From the cell containing the given text, extract its center point as [X, Y] coordinate. 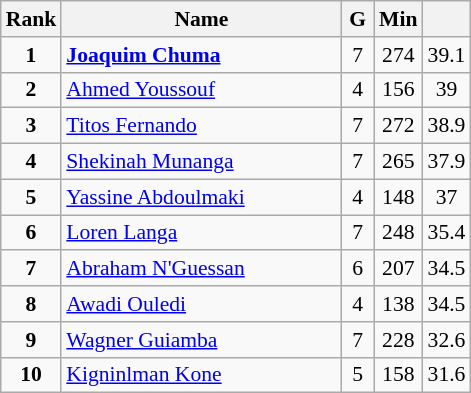
Awadi Ouledi [201, 304]
32.6 [447, 340]
38.9 [447, 126]
39.1 [447, 55]
Ahmed Youssouf [201, 90]
3 [32, 126]
1 [32, 55]
138 [398, 304]
148 [398, 197]
228 [398, 340]
156 [398, 90]
Min [398, 19]
2 [32, 90]
Shekinah Munanga [201, 162]
Kigninlman Kone [201, 375]
Abraham N'Guessan [201, 269]
Name [201, 19]
37.9 [447, 162]
Loren Langa [201, 233]
207 [398, 269]
35.4 [447, 233]
Rank [32, 19]
274 [398, 55]
37 [447, 197]
G [358, 19]
8 [32, 304]
31.6 [447, 375]
Yassine Abdoulmaki [201, 197]
9 [32, 340]
10 [32, 375]
39 [447, 90]
Joaquim Chuma [201, 55]
Wagner Guiamba [201, 340]
158 [398, 375]
248 [398, 233]
Titos Fernando [201, 126]
272 [398, 126]
265 [398, 162]
